Output the [x, y] coordinate of the center of the cell containing the given text.  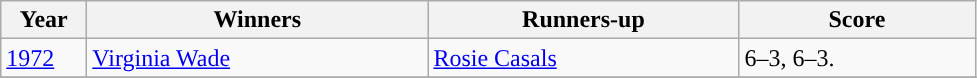
Score [857, 20]
Rosie Casals [584, 58]
Virginia Wade [258, 58]
Runners-up [584, 20]
Winners [258, 20]
Year [44, 20]
6–3, 6–3. [857, 58]
1972 [44, 58]
